From the cell containing the given text, extract its center point as (X, Y) coordinate. 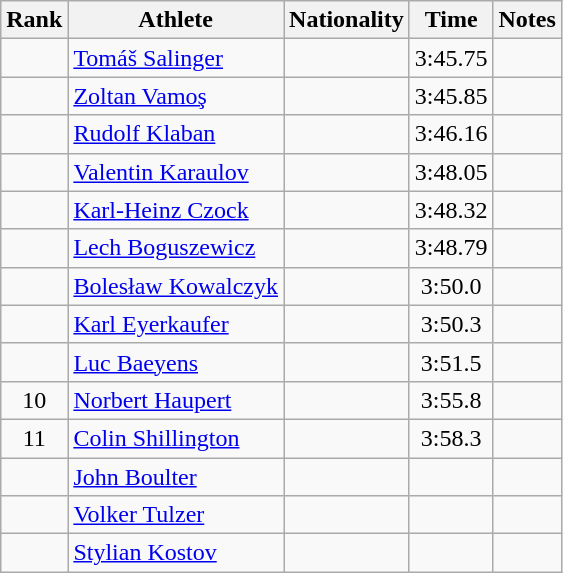
Valentin Karaulov (176, 172)
11 (34, 438)
John Boulter (176, 477)
Nationality (347, 20)
Luc Baeyens (176, 362)
3:58.3 (451, 438)
3:45.75 (451, 58)
Lech Boguszewicz (176, 248)
3:45.85 (451, 96)
3:50.3 (451, 324)
Rank (34, 20)
Tomáš Salinger (176, 58)
Athlete (176, 20)
Karl Eyerkaufer (176, 324)
Stylian Kostov (176, 553)
Zoltan Vamoş (176, 96)
10 (34, 400)
Notes (527, 20)
3:48.05 (451, 172)
3:50.0 (451, 286)
3:46.16 (451, 134)
3:55.8 (451, 400)
3:48.32 (451, 210)
Colin Shillington (176, 438)
Karl-Heinz Czock (176, 210)
Rudolf Klaban (176, 134)
Volker Tulzer (176, 515)
Time (451, 20)
Bolesław Kowalczyk (176, 286)
3:51.5 (451, 362)
Norbert Haupert (176, 400)
3:48.79 (451, 248)
